For the text-containing cell, return its midpoint in (x, y) coordinate format. 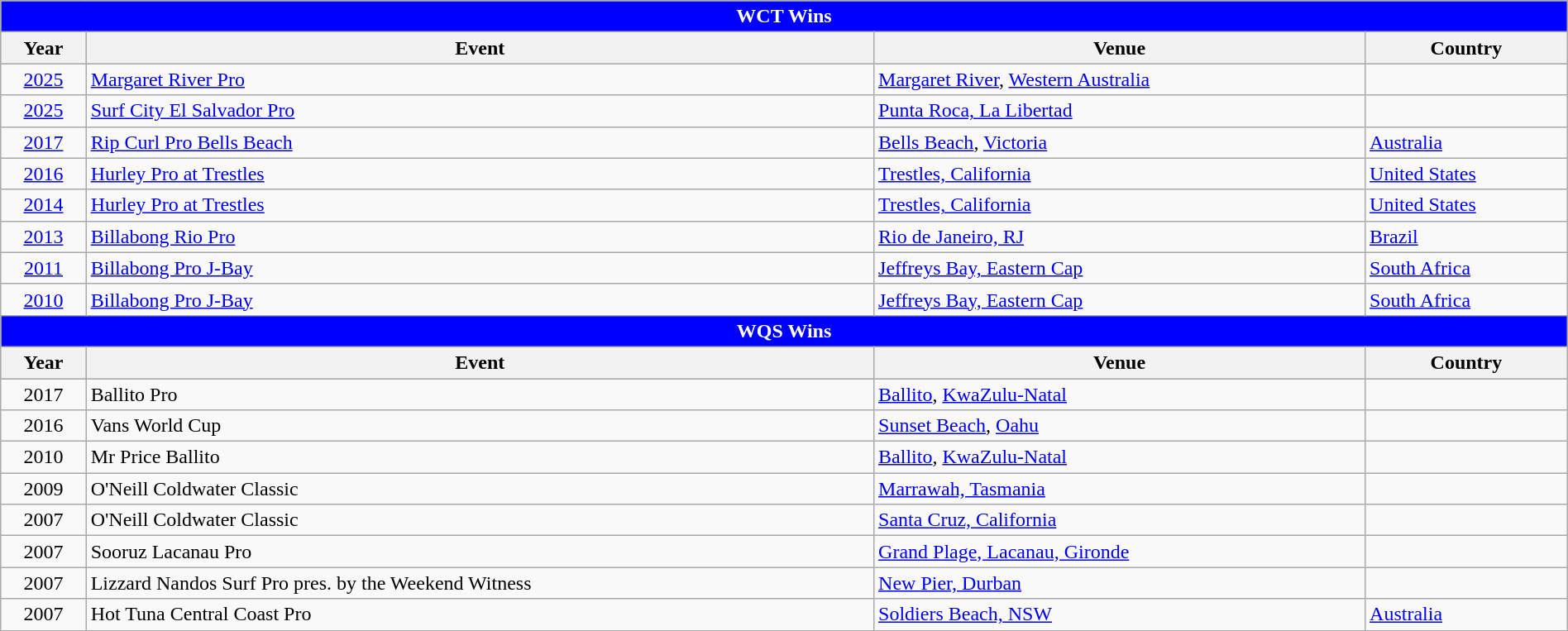
Margaret River Pro (480, 79)
New Pier, Durban (1120, 583)
Ballito Pro (480, 394)
2009 (43, 489)
Punta Roca, La Libertad (1120, 111)
Brazil (1467, 237)
WQS Wins (784, 331)
Soldiers Beach, NSW (1120, 614)
Rio de Janeiro, RJ (1120, 237)
2014 (43, 205)
Santa Cruz, California (1120, 520)
Hot Tuna Central Coast Pro (480, 614)
2011 (43, 268)
Sunset Beach, Oahu (1120, 426)
Vans World Cup (480, 426)
Rip Curl Pro Bells Beach (480, 142)
Grand Plage, Lacanau, Gironde (1120, 552)
Bells Beach, Victoria (1120, 142)
Mr Price Ballito (480, 457)
Lizzard Nandos Surf Pro pres. by the Weekend Witness (480, 583)
2013 (43, 237)
Marrawah, Tasmania (1120, 489)
WCT Wins (784, 17)
Margaret River, Western Australia (1120, 79)
Sooruz Lacanau Pro (480, 552)
Surf City El Salvador Pro (480, 111)
Billabong Rio Pro (480, 237)
